Extract the [X, Y] coordinate from the center of the cell holding the provided text.  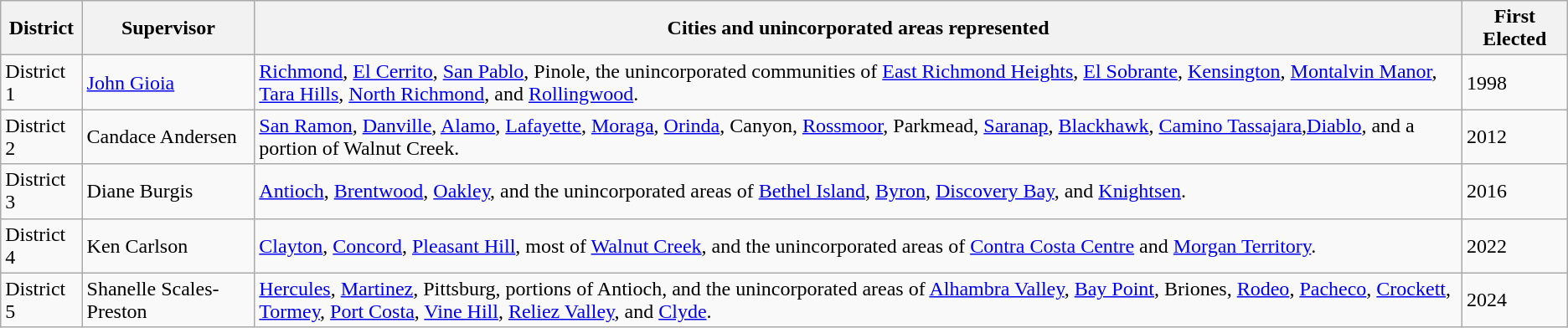
District 5 [42, 300]
Candace Andersen [168, 137]
Cities and unincorporated areas represented [859, 28]
Shanelle Scales-Preston [168, 300]
District [42, 28]
Antioch, Brentwood, Oakley, and the unincorporated areas of Bethel Island, Byron, Discovery Bay, and Knightsen. [859, 191]
District 3 [42, 191]
District 1 [42, 82]
First Elected [1514, 28]
Supervisor [168, 28]
Ken Carlson [168, 246]
1998 [1514, 82]
District 2 [42, 137]
2024 [1514, 300]
Diane Burgis [168, 191]
2016 [1514, 191]
John Gioia [168, 82]
2012 [1514, 137]
District 4 [42, 246]
2022 [1514, 246]
Clayton, Concord, Pleasant Hill, most of Walnut Creek, and the unincorporated areas of Contra Costa Centre and Morgan Territory. [859, 246]
